Pinpoint the cell where the given text exists, returning its [x, y] midpoint coordinate. 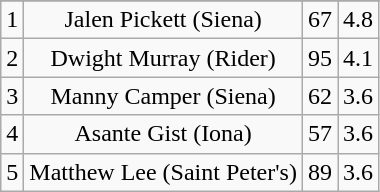
57 [320, 134]
95 [320, 58]
67 [320, 20]
2 [12, 58]
4 [12, 134]
89 [320, 172]
Matthew Lee (Saint Peter's) [164, 172]
Dwight Murray (Rider) [164, 58]
5 [12, 172]
4.1 [358, 58]
Manny Camper (Siena) [164, 96]
Jalen Pickett (Siena) [164, 20]
Asante Gist (Iona) [164, 134]
4.8 [358, 20]
3 [12, 96]
1 [12, 20]
62 [320, 96]
